Locate the cell with the specified text and output its (X, Y) center coordinate. 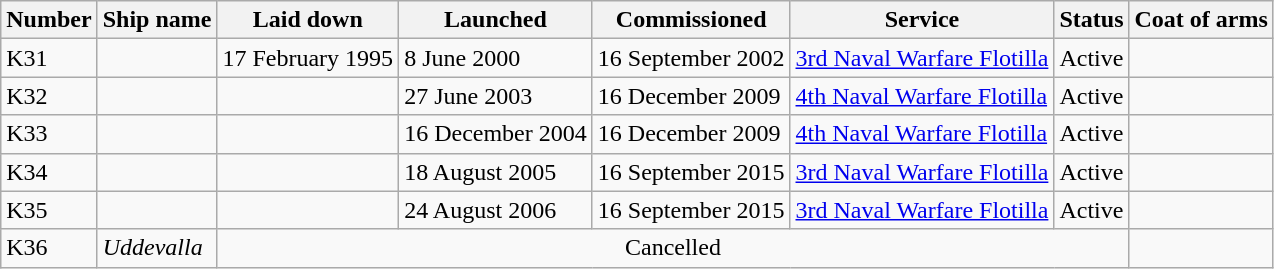
24 August 2006 (496, 210)
Launched (496, 20)
K32 (49, 96)
K31 (49, 58)
Uddevalla (157, 248)
K36 (49, 248)
Cancelled (673, 248)
18 August 2005 (496, 172)
K34 (49, 172)
16 December 2004 (496, 134)
17 February 1995 (308, 58)
Number (49, 20)
Ship name (157, 20)
27 June 2003 (496, 96)
Coat of arms (1201, 20)
K35 (49, 210)
Laid down (308, 20)
Service (922, 20)
K33 (49, 134)
Commissioned (691, 20)
16 September 2002 (691, 58)
8 June 2000 (496, 58)
Status (1092, 20)
